Search for the cell housing the specified text and yield its (X, Y) center coordinate. 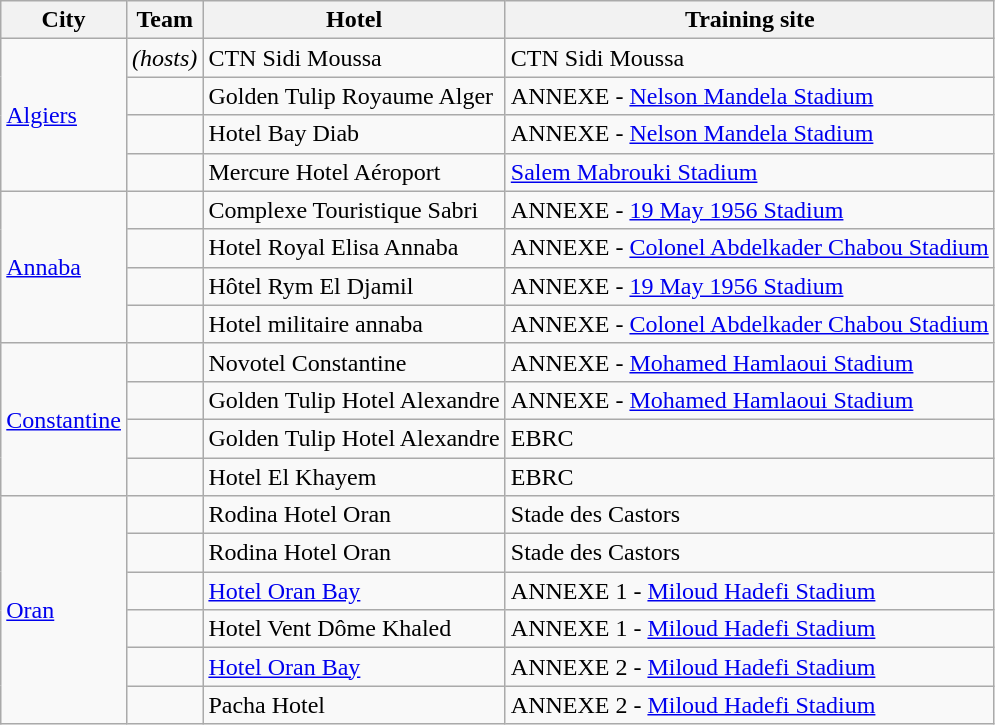
Team (164, 20)
(hosts) (164, 58)
Hotel Vent Dôme Khaled (354, 629)
Golden Tulip Royaume Alger (354, 96)
Novotel Constantine (354, 362)
Oran (64, 610)
Complexe Touristique Sabri (354, 210)
Hotel (354, 20)
Hotel Bay Diab (354, 134)
Constantine (64, 419)
Mercure Hotel Aéroport (354, 172)
Algiers (64, 115)
Hotel El Khayem (354, 477)
City (64, 20)
Annaba (64, 267)
Hôtel Rym El Djamil (354, 286)
Hotel militaire annaba (354, 324)
Hotel Royal Elisa Annaba (354, 248)
Training site (750, 20)
Pacha Hotel (354, 705)
Salem Mabrouki Stadium (750, 172)
